Return [x, y] of the center of cell containing provided text 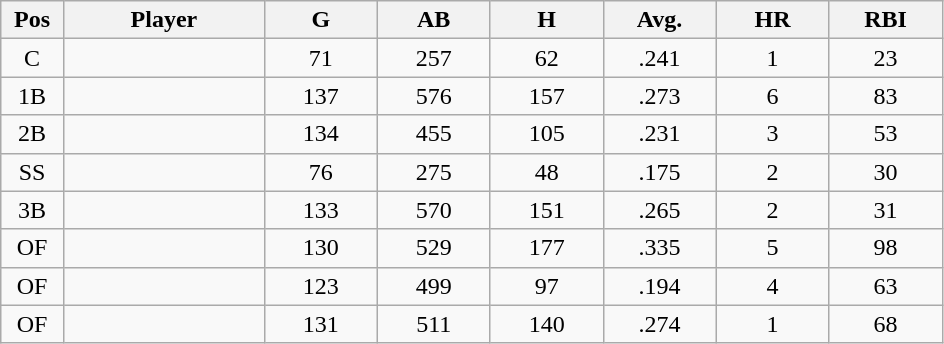
H [546, 20]
.273 [660, 96]
177 [546, 248]
23 [886, 58]
C [32, 58]
G [320, 20]
105 [546, 134]
576 [434, 96]
130 [320, 248]
151 [546, 210]
133 [320, 210]
131 [320, 324]
63 [886, 286]
275 [434, 172]
98 [886, 248]
Player [164, 20]
.175 [660, 172]
Avg. [660, 20]
.274 [660, 324]
Pos [32, 20]
RBI [886, 20]
134 [320, 134]
71 [320, 58]
30 [886, 172]
SS [32, 172]
2B [32, 134]
AB [434, 20]
1B [32, 96]
257 [434, 58]
529 [434, 248]
68 [886, 324]
76 [320, 172]
62 [546, 58]
.265 [660, 210]
53 [886, 134]
123 [320, 286]
.241 [660, 58]
3 [772, 134]
.231 [660, 134]
6 [772, 96]
.194 [660, 286]
455 [434, 134]
83 [886, 96]
4 [772, 286]
137 [320, 96]
97 [546, 286]
511 [434, 324]
140 [546, 324]
HR [772, 20]
5 [772, 248]
570 [434, 210]
31 [886, 210]
499 [434, 286]
48 [546, 172]
.335 [660, 248]
157 [546, 96]
3B [32, 210]
